Detect which cell encompasses the target text, then output its [X, Y] center coordinate. 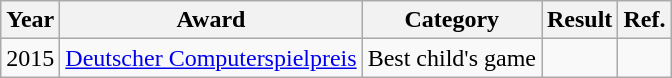
Result [580, 20]
Ref. [644, 20]
2015 [30, 58]
Year [30, 20]
Deutscher Computerspielpreis [211, 58]
Award [211, 20]
Category [452, 20]
Best child's game [452, 58]
